Locate the cell with the specified text and output its (x, y) center coordinate. 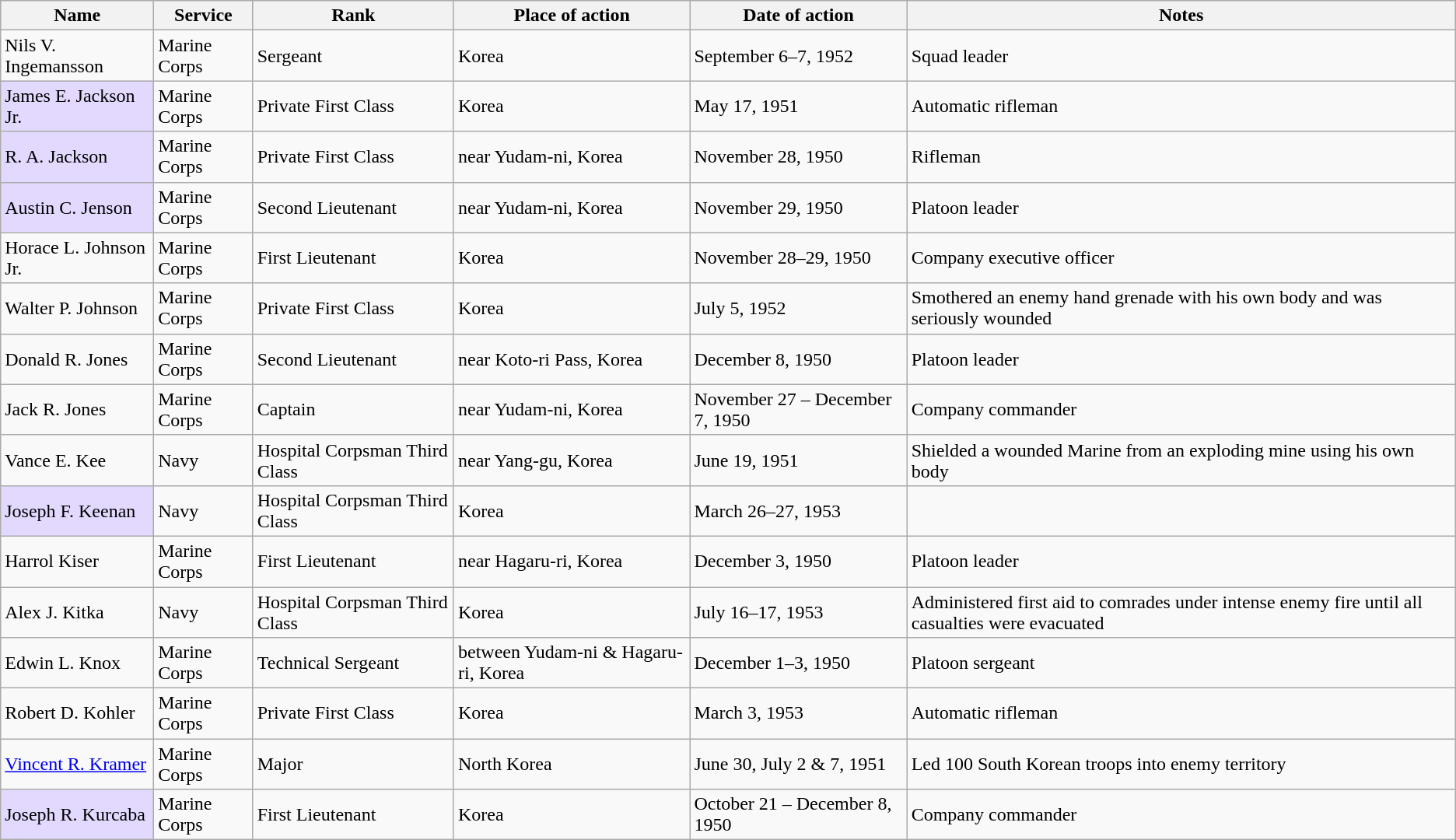
Vance E. Kee (78, 460)
Date of action (798, 16)
Name (78, 16)
Austin C. Jenson (78, 207)
Vincent R. Kramer (78, 764)
Joseph F. Keenan (78, 510)
Smothered an enemy hand grenade with his own body and was seriously wounded (1181, 308)
June 19, 1951 (798, 460)
Harrol Kiser (78, 562)
June 30, July 2 & 7, 1951 (798, 764)
November 28–29, 1950 (798, 258)
Jack R. Jones (78, 409)
Walter P. Johnson (78, 308)
September 6–7, 1952 (798, 56)
Service (204, 16)
Nils V. Ingemansson (78, 56)
North Korea (571, 764)
December 8, 1950 (798, 359)
Squad leader (1181, 56)
November 28, 1950 (798, 157)
near Koto-ri Pass, Korea (571, 359)
between Yudam-ni & Hagaru-ri, Korea (571, 663)
Notes (1181, 16)
Major (353, 764)
Administered first aid to comrades under intense enemy fire until all casualties were evacuated (1181, 611)
October 21 – December 8, 1950 (798, 815)
near Hagaru-ri, Korea (571, 562)
Horace L. Johnson Jr. (78, 258)
November 27 – December 7, 1950 (798, 409)
Alex J. Kitka (78, 611)
Edwin L. Knox (78, 663)
James E. Jackson Jr. (78, 106)
near Yang-gu, Korea (571, 460)
Rank (353, 16)
May 17, 1951 (798, 106)
Shielded a wounded Marine from an exploding mine using his own body (1181, 460)
Sergeant (353, 56)
July 5, 1952 (798, 308)
December 3, 1950 (798, 562)
Rifleman (1181, 157)
R. A. Jackson (78, 157)
March 26–27, 1953 (798, 510)
December 1–3, 1950 (798, 663)
Robert D. Kohler (78, 714)
Captain (353, 409)
Joseph R. Kurcaba (78, 815)
Technical Sergeant (353, 663)
Donald R. Jones (78, 359)
Company executive officer (1181, 258)
March 3, 1953 (798, 714)
November 29, 1950 (798, 207)
Led 100 South Korean troops into enemy territory (1181, 764)
Platoon sergeant (1181, 663)
July 16–17, 1953 (798, 611)
Place of action (571, 16)
